Provide the (X, Y) coordinate of the cell's center where the given text is located.  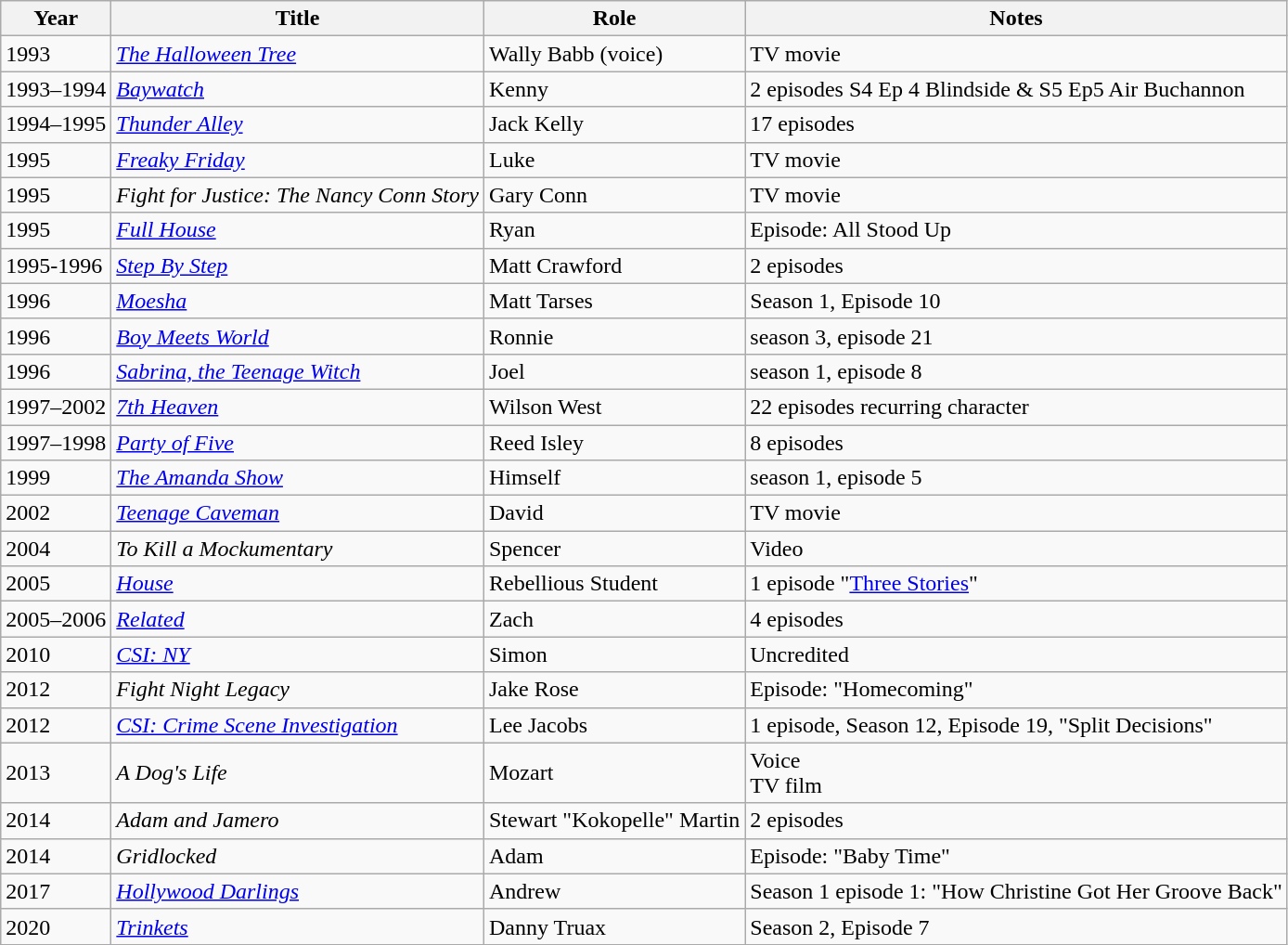
Title (298, 19)
season 1, episode 5 (1017, 478)
Related (298, 619)
2005 (56, 584)
A Dog's Life (298, 772)
Kenny (614, 89)
17 episodes (1017, 124)
2017 (56, 891)
Episode: All Stood Up (1017, 230)
Andrew (614, 891)
Danny Truax (614, 926)
7th Heaven (298, 407)
David (614, 513)
Moesha (298, 301)
Hollywood Darlings (298, 891)
Adam (614, 856)
Joel (614, 371)
Role (614, 19)
1993 (56, 54)
Adam and Jamero (298, 821)
Season 1, Episode 10 (1017, 301)
Episode: "Homecoming" (1017, 690)
CSI: Crime Scene Investigation (298, 725)
Sabrina, the Teenage Witch (298, 371)
1 episode, Season 12, Episode 19, "Split Decisions" (1017, 725)
Lee Jacobs (614, 725)
Party of Five (298, 443)
1997–1998 (56, 443)
Gary Conn (614, 195)
Wally Babb (voice) (614, 54)
Uncredited (1017, 654)
Jack Kelly (614, 124)
4 episodes (1017, 619)
Thunder Alley (298, 124)
season 1, episode 8 (1017, 371)
2005–2006 (56, 619)
Matt Tarses (614, 301)
2013 (56, 772)
Trinkets (298, 926)
Baywatch (298, 89)
Teenage Caveman (298, 513)
Luke (614, 160)
Spencer (614, 549)
1994–1995 (56, 124)
House (298, 584)
Simon (614, 654)
1997–2002 (56, 407)
Boy Meets World (298, 336)
Ryan (614, 230)
Reed Isley (614, 443)
Video (1017, 549)
Rebellious Student (614, 584)
Jake Rose (614, 690)
1 episode "Three Stories" (1017, 584)
Himself (614, 478)
Zach (614, 619)
8 episodes (1017, 443)
Season 1 episode 1: "How Christine Got Her Groove Back" (1017, 891)
Stewart "Kokopelle" Martin (614, 821)
Ronnie (614, 336)
Notes (1017, 19)
1993–1994 (56, 89)
Gridlocked (298, 856)
Fight Night Legacy (298, 690)
The Amanda Show (298, 478)
2002 (56, 513)
Freaky Friday (298, 160)
Mozart (614, 772)
Wilson West (614, 407)
2004 (56, 549)
Matt Crawford (614, 265)
2010 (56, 654)
Full House (298, 230)
1999 (56, 478)
Step By Step (298, 265)
VoiceTV film (1017, 772)
Season 2, Episode 7 (1017, 926)
The Halloween Tree (298, 54)
2 episodes S4 Ep 4 Blindside & S5 Ep5 Air Buchannon (1017, 89)
1995-1996 (56, 265)
Episode: "Baby Time" (1017, 856)
2020 (56, 926)
To Kill a Mockumentary (298, 549)
22 episodes recurring character (1017, 407)
season 3, episode 21 (1017, 336)
Fight for Justice: The Nancy Conn Story (298, 195)
CSI: NY (298, 654)
Year (56, 19)
